Locate the cell with the specified text and output its [X, Y] center coordinate. 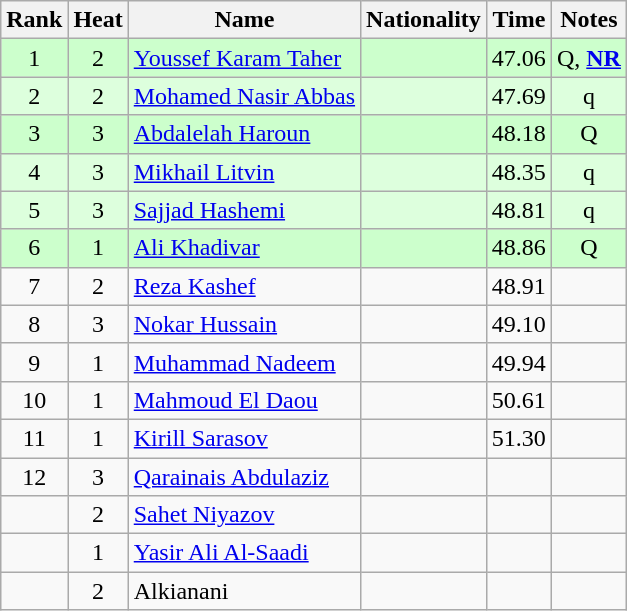
8 [34, 324]
Heat [98, 20]
47.06 [518, 58]
12 [34, 477]
Sahet Niyazov [244, 515]
48.18 [518, 134]
5 [34, 210]
Kirill Sarasov [244, 438]
Alkianani [244, 591]
Nationality [424, 20]
Yasir Ali Al-Saadi [244, 553]
Muhammad Nadeem [244, 362]
51.30 [518, 438]
Q, NR [588, 58]
Mohamed Nasir Abbas [244, 96]
47.69 [518, 96]
49.94 [518, 362]
10 [34, 400]
48.91 [518, 286]
Name [244, 20]
50.61 [518, 400]
Mahmoud El Daou [244, 400]
49.10 [518, 324]
Rank [34, 20]
Nokar Hussain [244, 324]
Ali Khadivar [244, 248]
48.81 [518, 210]
Mikhail Litvin [244, 172]
11 [34, 438]
Abdalelah Haroun [244, 134]
7 [34, 286]
48.86 [518, 248]
4 [34, 172]
Youssef Karam Taher [244, 58]
Reza Kashef [244, 286]
48.35 [518, 172]
Notes [588, 20]
Qarainais Abdulaziz [244, 477]
6 [34, 248]
Time [518, 20]
9 [34, 362]
Sajjad Hashemi [244, 210]
